Scan for the cell matching the given text and deliver its [x, y] coordinate at center. 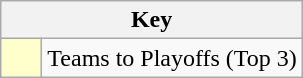
Key [152, 20]
Teams to Playoffs (Top 3) [172, 58]
